Extract the (x, y) coordinate from the center of the cell holding the provided text.  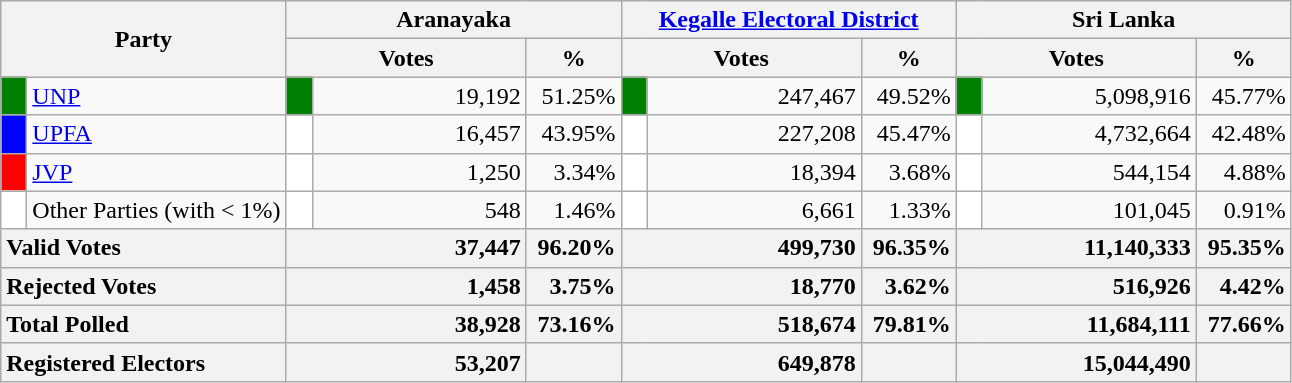
18,770 (741, 286)
101,045 (1089, 210)
1.33% (908, 210)
247,467 (754, 96)
6,661 (754, 210)
518,674 (741, 324)
0.91% (1244, 210)
Kegalle Electoral District (788, 20)
95.35% (1244, 248)
15,044,490 (1076, 362)
3.75% (574, 286)
11,684,111 (1076, 324)
45.77% (1244, 96)
Party (144, 39)
4.42% (1244, 286)
1,458 (406, 286)
516,926 (1076, 286)
Total Polled (144, 324)
548 (419, 210)
38,928 (406, 324)
73.16% (574, 324)
37,447 (406, 248)
UNP (156, 96)
227,208 (754, 134)
45.47% (908, 134)
96.35% (908, 248)
42.48% (1244, 134)
544,154 (1089, 172)
18,394 (754, 172)
1.46% (574, 210)
51.25% (574, 96)
649,878 (741, 362)
79.81% (908, 324)
3.62% (908, 286)
499,730 (741, 248)
Aranayaka (454, 20)
JVP (156, 172)
Rejected Votes (144, 286)
49.52% (908, 96)
19,192 (419, 96)
Valid Votes (144, 248)
96.20% (574, 248)
1,250 (419, 172)
3.68% (908, 172)
Registered Electors (144, 362)
Sri Lanka (1124, 20)
5,098,916 (1089, 96)
11,140,333 (1076, 248)
16,457 (419, 134)
UPFA (156, 134)
77.66% (1244, 324)
Other Parties (with < 1%) (156, 210)
53,207 (406, 362)
4.88% (1244, 172)
4,732,664 (1089, 134)
3.34% (574, 172)
43.95% (574, 134)
